Return the (x, y) coordinate for the center point of the cell that contains the specified text.  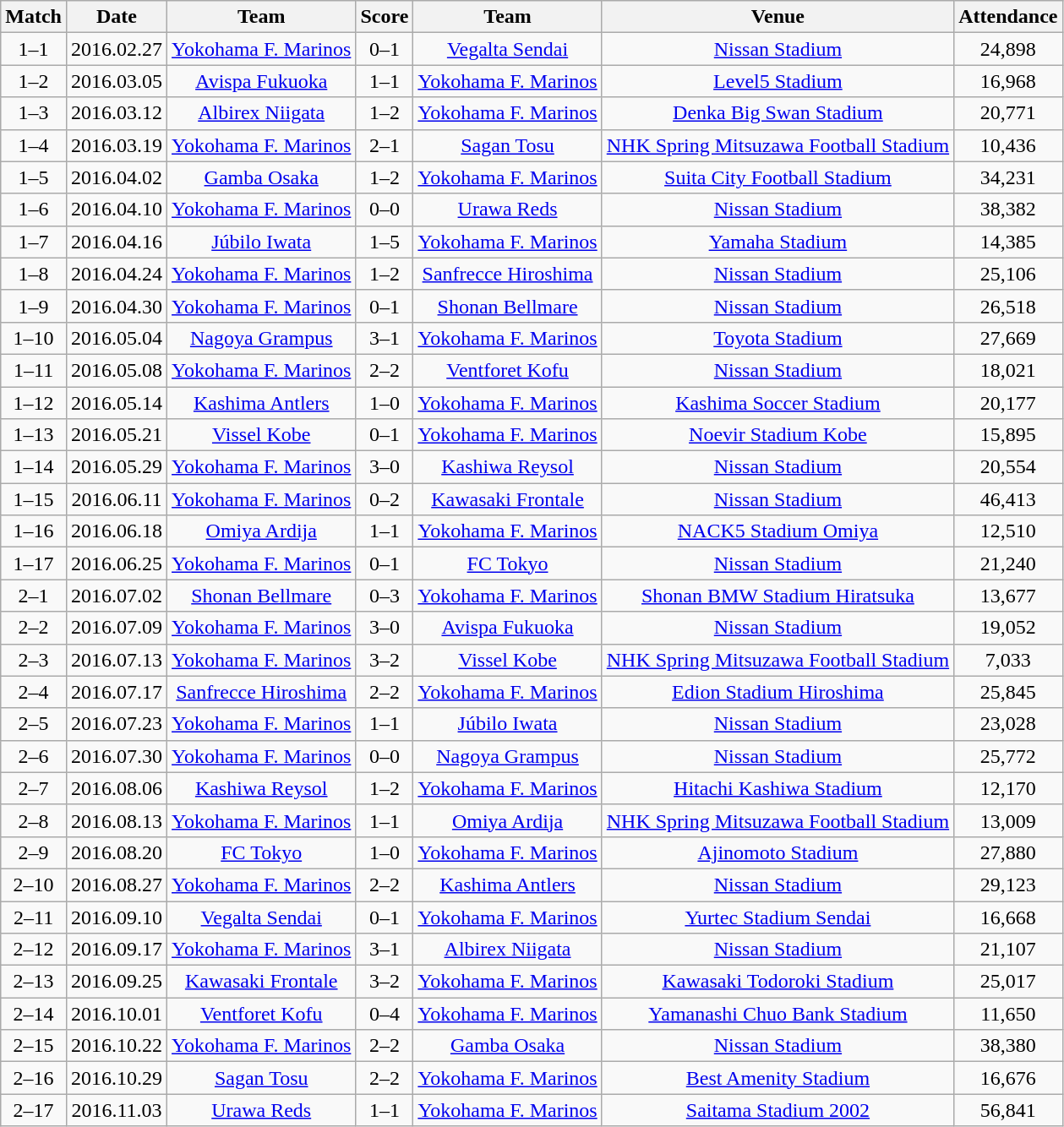
1–17 (34, 563)
Yurtec Stadium Sendai (778, 917)
20,771 (1008, 113)
2016.05.21 (117, 435)
2016.09.25 (117, 982)
10,436 (1008, 145)
Level5 Stadium (778, 81)
Best Amenity Stadium (778, 1078)
2016.04.24 (117, 274)
38,382 (1008, 210)
1–3 (34, 113)
2016.05.08 (117, 370)
21,240 (1008, 563)
2016.07.09 (117, 628)
2016.03.12 (117, 113)
12,510 (1008, 531)
2016.03.19 (117, 145)
2–12 (34, 950)
2016.07.02 (117, 596)
Edion Stadium Hiroshima (778, 692)
0–4 (385, 1014)
27,880 (1008, 852)
19,052 (1008, 628)
2–17 (34, 1110)
2016.08.27 (117, 885)
2016.05.29 (117, 467)
2016.10.29 (117, 1078)
Toyota Stadium (778, 338)
29,123 (1008, 885)
2016.08.20 (117, 852)
25,017 (1008, 982)
1–8 (34, 274)
1–13 (34, 435)
2016.03.05 (117, 81)
2016.06.25 (117, 563)
16,676 (1008, 1078)
16,668 (1008, 917)
Noevir Stadium Kobe (778, 435)
2–13 (34, 982)
18,021 (1008, 370)
23,028 (1008, 724)
2016.06.11 (117, 499)
56,841 (1008, 1110)
25,845 (1008, 692)
2016.10.01 (117, 1014)
Kawasaki Todoroki Stadium (778, 982)
12,170 (1008, 788)
2–10 (34, 885)
2–6 (34, 756)
2–4 (34, 692)
2016.09.17 (117, 950)
2–9 (34, 852)
26,518 (1008, 306)
38,380 (1008, 1046)
15,895 (1008, 435)
0–3 (385, 596)
0–2 (385, 499)
14,385 (1008, 242)
2016.10.22 (117, 1046)
16,968 (1008, 81)
1–11 (34, 370)
Date (117, 17)
Score (385, 17)
1–6 (34, 210)
Yamaha Stadium (778, 242)
1–7 (34, 242)
Shonan BMW Stadium Hiratsuka (778, 596)
Attendance (1008, 17)
1–16 (34, 531)
46,413 (1008, 499)
20,177 (1008, 403)
2–15 (34, 1046)
25,772 (1008, 756)
25,106 (1008, 274)
1–14 (34, 467)
2–5 (34, 724)
11,650 (1008, 1014)
2–16 (34, 1078)
2016.04.16 (117, 242)
2–8 (34, 820)
24,898 (1008, 49)
27,669 (1008, 338)
2016.02.27 (117, 49)
2016.04.30 (117, 306)
13,009 (1008, 820)
Yamanashi Chuo Bank Stadium (778, 1014)
2016.04.10 (117, 210)
2–7 (34, 788)
2–14 (34, 1014)
Match (34, 17)
2016.07.17 (117, 692)
7,033 (1008, 660)
2016.09.10 (117, 917)
34,231 (1008, 177)
Saitama Stadium 2002 (778, 1110)
2016.07.30 (117, 756)
1–15 (34, 499)
2016.07.13 (117, 660)
2016.07.23 (117, 724)
Venue (778, 17)
2016.04.02 (117, 177)
1–12 (34, 403)
Suita City Football Stadium (778, 177)
1–10 (34, 338)
Ajinomoto Stadium (778, 852)
2016.11.03 (117, 1110)
13,677 (1008, 596)
NACK5 Stadium Omiya (778, 531)
Denka Big Swan Stadium (778, 113)
1–4 (34, 145)
2–3 (34, 660)
2016.05.04 (117, 338)
Kashima Soccer Stadium (778, 403)
2–11 (34, 917)
2016.08.13 (117, 820)
2016.06.18 (117, 531)
20,554 (1008, 467)
1–9 (34, 306)
Hitachi Kashiwa Stadium (778, 788)
2016.05.14 (117, 403)
2016.08.06 (117, 788)
21,107 (1008, 950)
